Output the [X, Y] coordinate of the center of the cell containing the given text.  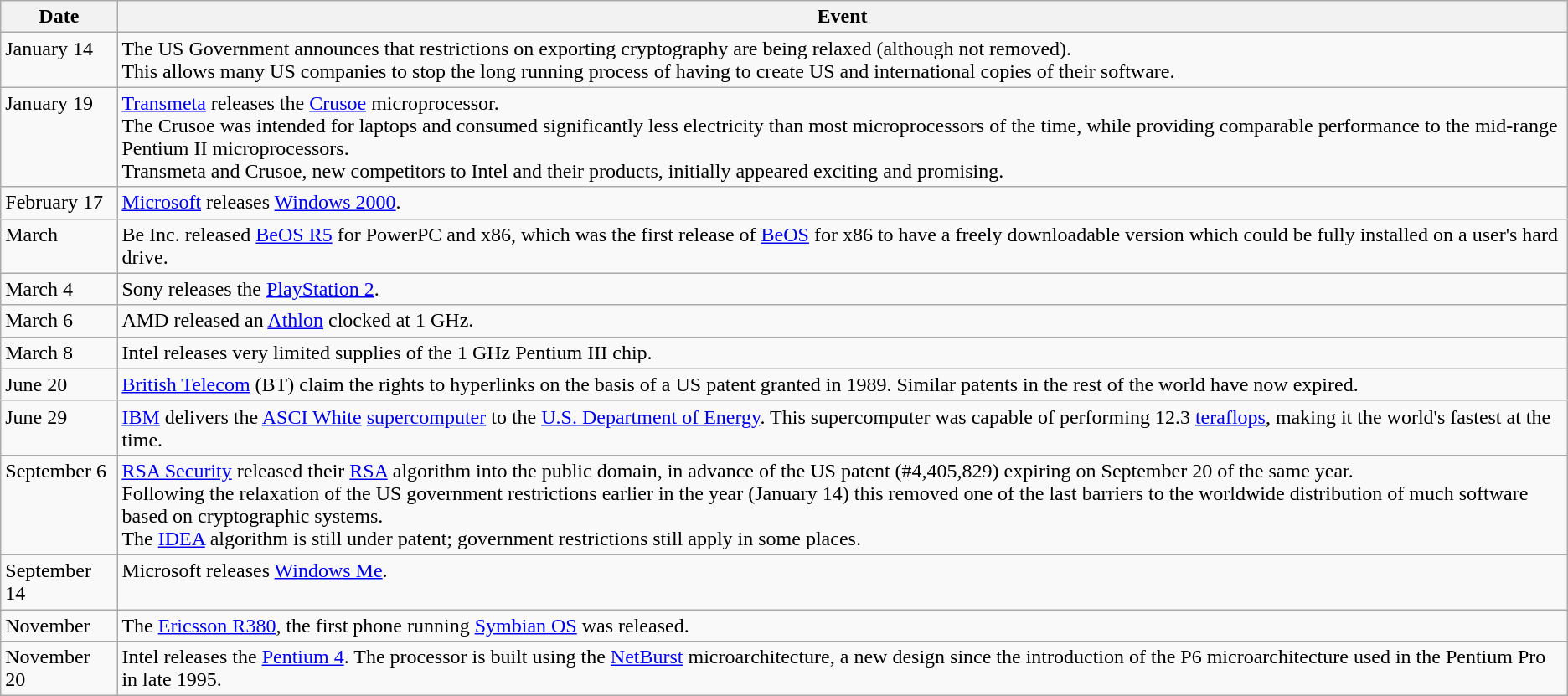
June 29 [59, 427]
January 14 [59, 60]
January 19 [59, 137]
November [59, 626]
Intel releases very limited supplies of the 1 GHz Pentium III chip. [843, 353]
March 8 [59, 353]
Microsoft releases Windows Me. [843, 581]
March 4 [59, 289]
March [59, 246]
Sony releases the PlayStation 2. [843, 289]
March 6 [59, 321]
February 17 [59, 203]
September 14 [59, 581]
November 20 [59, 668]
Event [843, 17]
September 6 [59, 504]
Microsoft releases Windows 2000. [843, 203]
AMD released an Athlon clocked at 1 GHz. [843, 321]
Date [59, 17]
The Ericsson R380, the first phone running Symbian OS was released. [843, 626]
June 20 [59, 384]
